Return the (x, y) coordinate for the center point of the cell that contains the specified text.  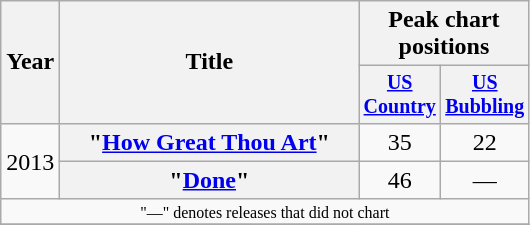
US Country (400, 94)
35 (400, 142)
US Bubbling (485, 94)
Year (30, 62)
"—" denotes releases that did not chart (265, 211)
— (485, 180)
"Done" (210, 180)
2013 (30, 161)
22 (485, 142)
Peak chartpositions (444, 34)
Title (210, 62)
46 (400, 180)
"How Great Thou Art" (210, 142)
